Determine the (x, y) coordinate at the center of the cell enclosing the given text.  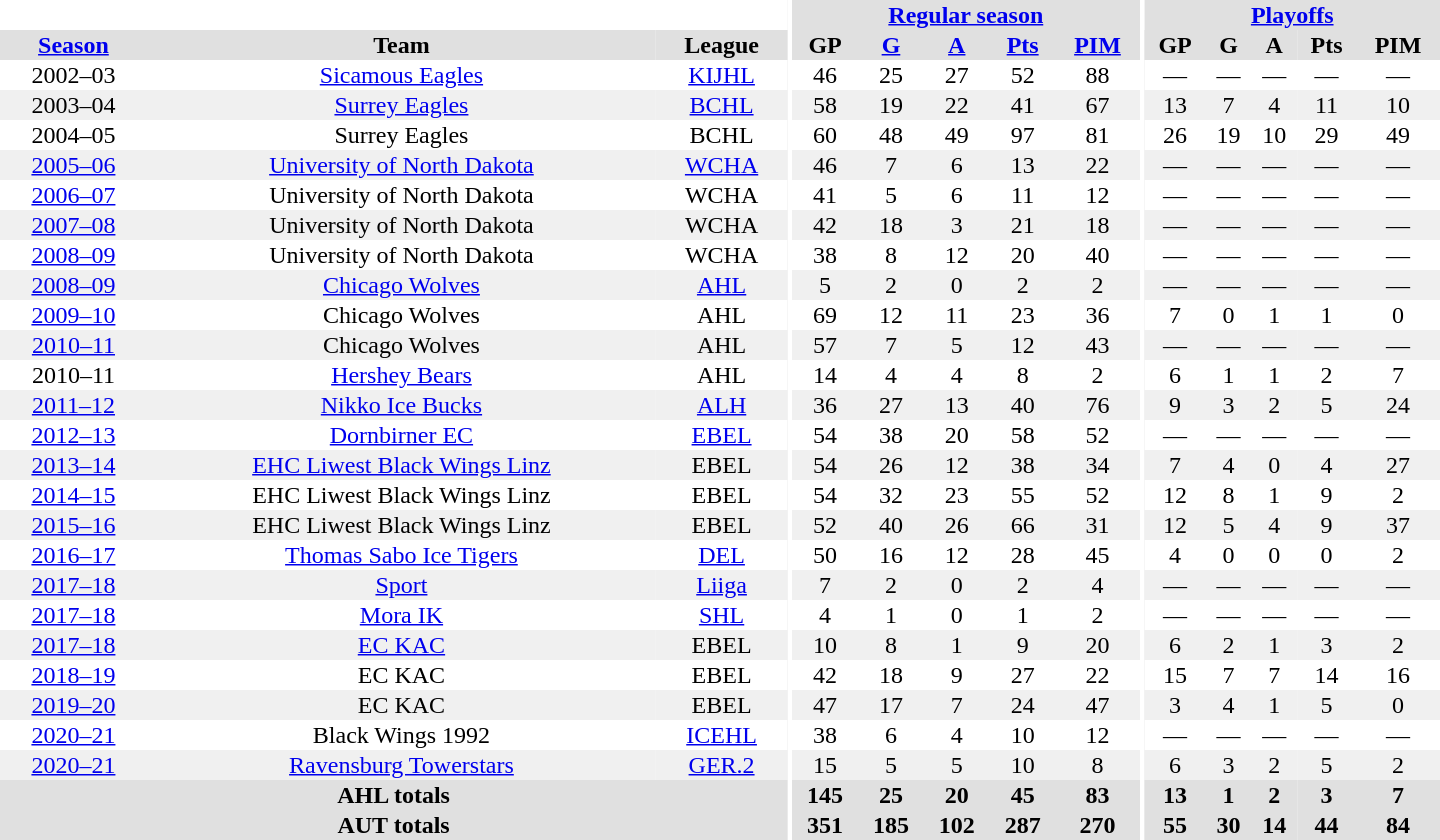
34 (1098, 465)
84 (1398, 825)
2004–05 (74, 135)
ALH (722, 405)
50 (825, 555)
76 (1098, 405)
270 (1098, 825)
44 (1326, 825)
Sport (402, 585)
Thomas Sabo Ice Tigers (402, 555)
KIJHL (722, 75)
17 (891, 705)
351 (825, 825)
2015–16 (74, 525)
ICEHL (722, 735)
2007–08 (74, 225)
43 (1098, 345)
60 (825, 135)
2005–06 (74, 165)
2006–07 (74, 195)
League (722, 45)
Playoffs (1292, 15)
57 (825, 345)
Season (74, 45)
Sicamous Eagles (402, 75)
287 (1023, 825)
28 (1023, 555)
Black Wings 1992 (402, 735)
66 (1023, 525)
Ravensburg Towerstars (402, 765)
2019–20 (74, 705)
Regular season (966, 15)
185 (891, 825)
2003–04 (74, 105)
GER.2 (722, 765)
DEL (722, 555)
145 (825, 795)
SHL (722, 615)
67 (1098, 105)
102 (957, 825)
2012–13 (74, 435)
81 (1098, 135)
Hershey Bears (402, 375)
AHL totals (394, 795)
2013–14 (74, 465)
Dornbirner EC (402, 435)
Mora IK (402, 615)
21 (1023, 225)
2014–15 (74, 495)
Liiga (722, 585)
2018–19 (74, 675)
2016–17 (74, 555)
AUT totals (394, 825)
Nikko Ice Bucks (402, 405)
69 (825, 315)
2011–12 (74, 405)
2002–03 (74, 75)
31 (1098, 525)
83 (1098, 795)
Team (402, 45)
32 (891, 495)
37 (1398, 525)
2009–10 (74, 315)
48 (891, 135)
29 (1326, 135)
30 (1229, 825)
97 (1023, 135)
88 (1098, 75)
